Provide the (X, Y) coordinate of the cell's center where the given text is located.  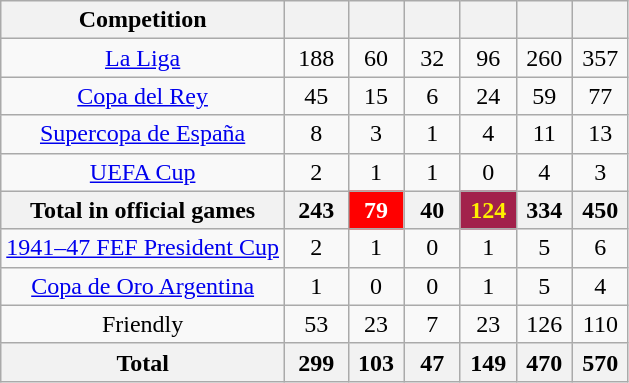
40 (432, 210)
149 (488, 362)
8 (317, 134)
47 (432, 362)
124 (488, 210)
Copa de Oro Argentina (143, 286)
13 (600, 134)
45 (317, 96)
1941–47 FEF President Cup (143, 248)
96 (488, 58)
357 (600, 58)
Total (143, 362)
7 (432, 324)
126 (544, 324)
11 (544, 134)
53 (317, 324)
Supercopa de España (143, 134)
334 (544, 210)
243 (317, 210)
Total in official games (143, 210)
79 (376, 210)
188 (317, 58)
77 (600, 96)
60 (376, 58)
450 (600, 210)
59 (544, 96)
570 (600, 362)
Copa del Rey (143, 96)
Competition (143, 20)
470 (544, 362)
La Liga (143, 58)
32 (432, 58)
110 (600, 324)
103 (376, 362)
299 (317, 362)
Friendly (143, 324)
15 (376, 96)
UEFA Cup (143, 172)
260 (544, 58)
24 (488, 96)
